For the text-containing cell, return its midpoint in (x, y) coordinate format. 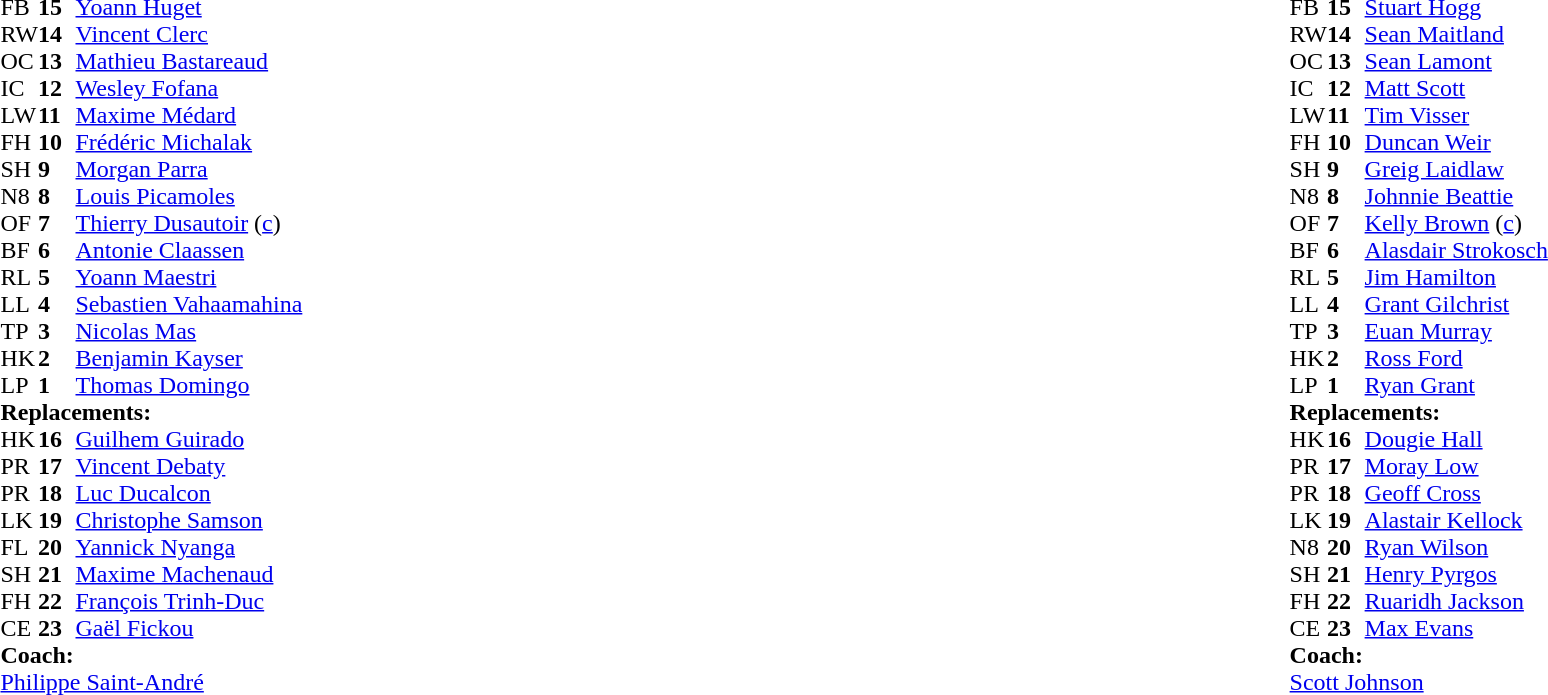
Henry Pyrgos (1456, 574)
Vincent Clerc (190, 34)
Guilhem Guirado (190, 440)
Luc Ducalcon (190, 494)
Kelly Brown (c) (1456, 224)
Jim Hamilton (1456, 278)
Tim Visser (1456, 116)
Moray Low (1456, 466)
Nicolas Mas (190, 332)
Matt Scott (1456, 88)
Johnnie Beattie (1456, 196)
Benjamin Kayser (190, 358)
Alasdair Strokosch (1456, 250)
Grant Gilchrist (1456, 304)
Maxime Médard (190, 116)
Yoann Maestri (190, 278)
Thomas Domingo (190, 386)
Gaël Fickou (190, 628)
Greig Laidlaw (1456, 170)
Sean Lamont (1456, 62)
Antonie Claassen (190, 250)
Ryan Grant (1456, 386)
Sebastien Vahaamahina (190, 304)
Wesley Fofana (190, 88)
Max Evans (1456, 628)
Frédéric Michalak (190, 142)
Maxime Machenaud (190, 574)
Philippe Saint-André (151, 682)
Ryan Wilson (1456, 548)
Duncan Weir (1456, 142)
Yannick Nyanga (190, 548)
Louis Picamoles (190, 196)
Sean Maitland (1456, 34)
Vincent Debaty (190, 466)
Morgan Parra (190, 170)
Dougie Hall (1456, 440)
Christophe Samson (190, 520)
Alastair Kellock (1456, 520)
Ross Ford (1456, 358)
Euan Murray (1456, 332)
Ruaridh Jackson (1456, 602)
Scott Johnson (1419, 682)
FL (19, 548)
Thierry Dusautoir (c) (190, 224)
Mathieu Bastareaud (190, 62)
Geoff Cross (1456, 494)
François Trinh-Duc (190, 602)
